Capture the cell that displays the provided text and extract its [X, Y] central coordinate. 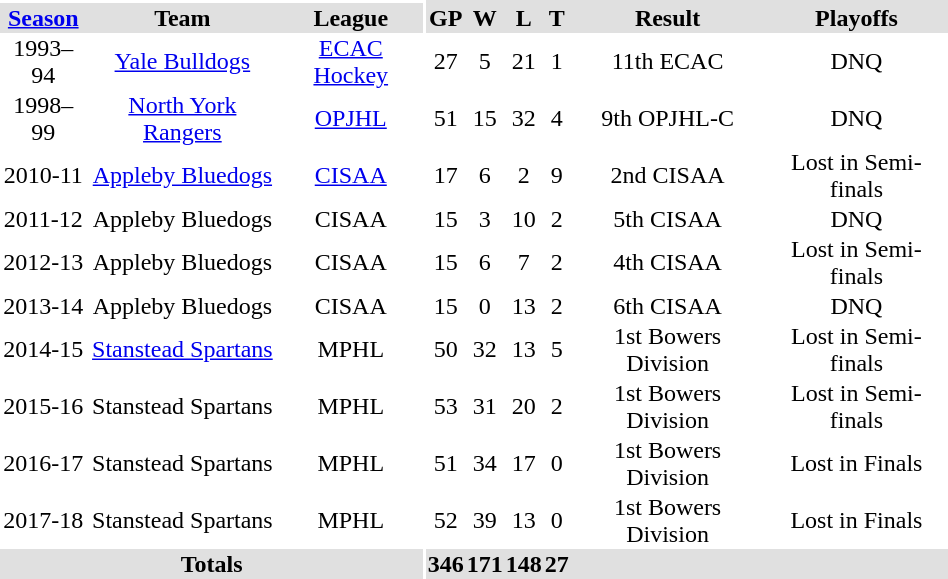
9 [556, 176]
OPJHL [350, 118]
39 [484, 520]
2011-12 [43, 219]
ECAC Hockey [350, 62]
34 [484, 464]
2016-17 [43, 464]
2014-15 [43, 350]
53 [446, 406]
5th CISAA [668, 219]
52 [446, 520]
Yale Bulldogs [182, 62]
North York Rangers [182, 118]
1998–99 [43, 118]
11th ECAC [668, 62]
2017-18 [43, 520]
Playoffs [856, 18]
GP [446, 18]
31 [484, 406]
4 [556, 118]
10 [524, 219]
W [484, 18]
1 [556, 62]
148 [524, 564]
2013-14 [43, 306]
2nd CISAA [668, 176]
6th CISAA [668, 306]
Totals [212, 564]
Team [182, 18]
Result [668, 18]
League [350, 18]
171 [484, 564]
L [524, 18]
1993–94 [43, 62]
4th CISAA [668, 262]
Season [43, 18]
T [556, 18]
2010-11 [43, 176]
9th OPJHL-C [668, 118]
20 [524, 406]
2012-13 [43, 262]
346 [446, 564]
3 [484, 219]
21 [524, 62]
7 [524, 262]
50 [446, 350]
2015-16 [43, 406]
